Return the [x, y] coordinate for the center point of the cell that contains the specified text.  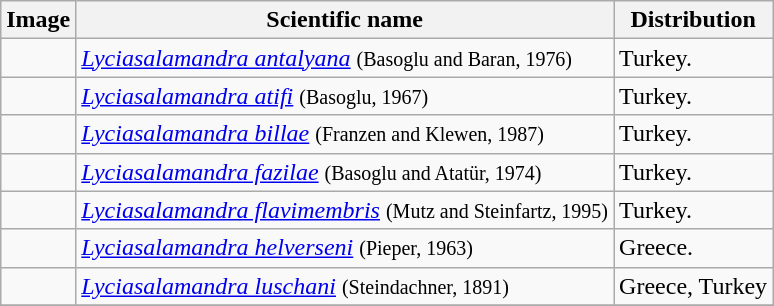
Lyciasalamandra billae (Franzen and Klewen, 1987) [345, 134]
Scientific name [345, 20]
Lyciasalamandra fazilae (Basoglu and Atatür, 1974) [345, 172]
Greece. [694, 248]
Lyciasalamandra flavimembris (Mutz and Steinfartz, 1995) [345, 210]
Lyciasalamandra helverseni (Pieper, 1963) [345, 248]
Greece, Turkey [694, 286]
Lyciasalamandra atifi (Basoglu, 1967) [345, 96]
Lyciasalamandra antalyana (Basoglu and Baran, 1976) [345, 58]
Lyciasalamandra luschani (Steindachner, 1891) [345, 286]
Distribution [694, 20]
Image [38, 20]
